Determine the [X, Y] coordinate at the center of the cell enclosing the given text.  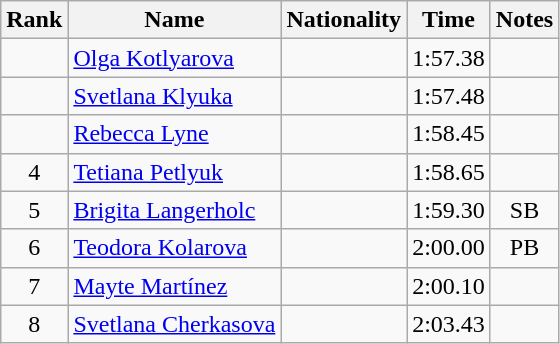
Svetlana Klyuka [174, 96]
5 [34, 210]
1:57.38 [449, 58]
1:58.65 [449, 172]
Svetlana Cherkasova [174, 324]
4 [34, 172]
6 [34, 248]
Time [449, 20]
Mayte Martínez [174, 286]
1:59.30 [449, 210]
8 [34, 324]
Rebecca Lyne [174, 134]
Notes [524, 20]
Rank [34, 20]
1:57.48 [449, 96]
Brigita Langerholc [174, 210]
Olga Kotlyarova [174, 58]
2:00.10 [449, 286]
Teodora Kolarova [174, 248]
SB [524, 210]
1:58.45 [449, 134]
Tetiana Petlyuk [174, 172]
Nationality [344, 20]
2:00.00 [449, 248]
2:03.43 [449, 324]
Name [174, 20]
7 [34, 286]
PB [524, 248]
